Output the (x, y) coordinate of the center of the cell containing the given text.  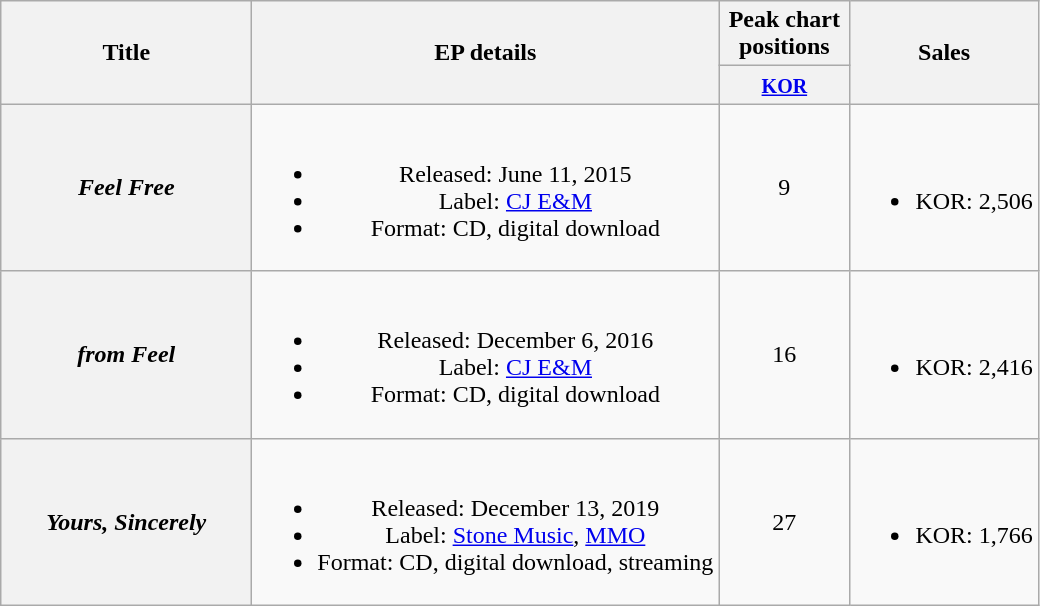
Yours, Sincerely (126, 522)
Sales (944, 52)
27 (784, 522)
16 (784, 354)
KOR: 2,506 (944, 188)
Released: December 6, 2016Label: CJ E&MFormat: CD, digital download (486, 354)
Feel Free (126, 188)
Title (126, 52)
9 (784, 188)
KOR (784, 85)
Peak chart positions (784, 34)
KOR: 1,766 (944, 522)
Released: December 13, 2019Label: Stone Music, MMOFormat: CD, digital download, streaming (486, 522)
from Feel (126, 354)
KOR: 2,416 (944, 354)
Released: June 11, 2015Label: CJ E&MFormat: CD, digital download (486, 188)
EP details (486, 52)
